From the cell containing the given text, extract its center point as (X, Y) coordinate. 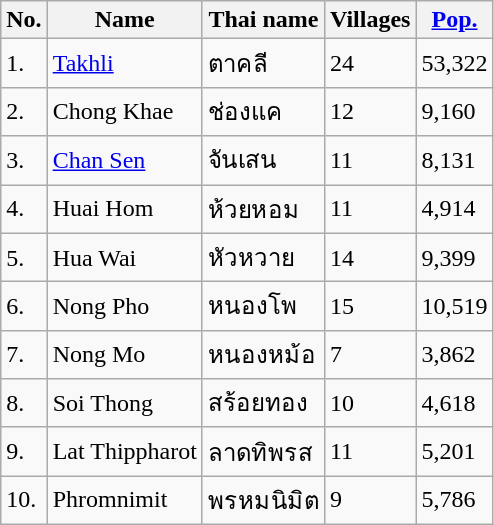
9,160 (454, 112)
8. (24, 404)
Pop. (454, 20)
5,786 (454, 500)
12 (370, 112)
หนองหม้อ (263, 354)
10. (24, 500)
Lat Thippharot (124, 452)
4,914 (454, 208)
2. (24, 112)
24 (370, 64)
3,862 (454, 354)
Nong Pho (124, 306)
ตาคลี (263, 64)
10 (370, 404)
Villages (370, 20)
3. (24, 160)
ช่องแค (263, 112)
14 (370, 258)
Chan Sen (124, 160)
Soi Thong (124, 404)
4. (24, 208)
Thai name (263, 20)
8,131 (454, 160)
9 (370, 500)
สร้อยทอง (263, 404)
Nong Mo (124, 354)
53,322 (454, 64)
6. (24, 306)
Hua Wai (124, 258)
พรหมนิมิต (263, 500)
9. (24, 452)
หนองโพ (263, 306)
Name (124, 20)
4,618 (454, 404)
หัวหวาย (263, 258)
10,519 (454, 306)
Chong Khae (124, 112)
5. (24, 258)
9,399 (454, 258)
ลาดทิพรส (263, 452)
จันเสน (263, 160)
15 (370, 306)
Takhli (124, 64)
5,201 (454, 452)
1. (24, 64)
No. (24, 20)
Phromnimit (124, 500)
7. (24, 354)
Huai Hom (124, 208)
7 (370, 354)
ห้วยหอม (263, 208)
